Determine the [x, y] coordinate at the center of the cell enclosing the given text.  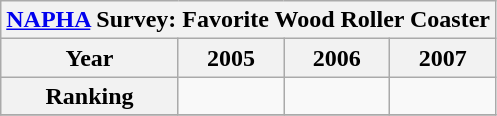
NAPHA Survey: Favorite Wood Roller Coaster [248, 20]
2005 [231, 58]
2007 [443, 58]
2006 [337, 58]
Year [90, 58]
Ranking [90, 96]
